For the text-containing cell, return its midpoint in (X, Y) coordinate format. 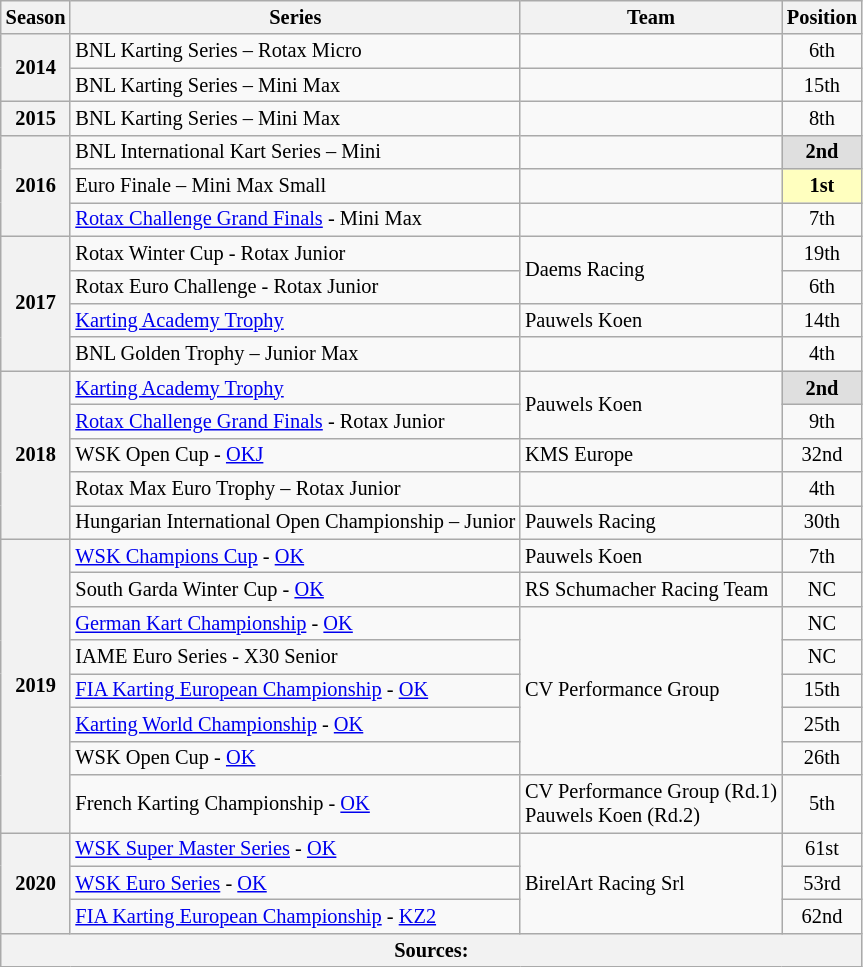
FIA Karting European Championship - OK (295, 690)
Rotax Max Euro Trophy – Rotax Junior (295, 489)
Karting World Championship - OK (295, 724)
25th (822, 724)
FIA Karting European Championship - KZ2 (295, 916)
Rotax Challenge Grand Finals - Mini Max (295, 219)
Season (36, 17)
8th (822, 118)
French Karting Championship - OK (295, 803)
IAME Euro Series - X30 Senior (295, 657)
5th (822, 803)
Sources: (432, 950)
South Garda Winter Cup - OK (295, 589)
14th (822, 320)
RS Schumacher Racing Team (651, 589)
Pauwels Racing (651, 522)
Series (295, 17)
WSK Open Cup - OK (295, 758)
2018 (36, 455)
2019 (36, 686)
Daems Racing (651, 270)
Hungarian International Open Championship – Junior (295, 522)
WSK Open Cup - OKJ (295, 455)
WSK Champions Cup - OK (295, 556)
WSK Euro Series - OK (295, 883)
2017 (36, 304)
BNL International Kart Series – Mini (295, 152)
Rotax Challenge Grand Finals - Rotax Junior (295, 421)
2016 (36, 186)
62nd (822, 916)
CV Performance Group (651, 690)
30th (822, 522)
German Kart Championship - OK (295, 623)
WSK Super Master Series - OK (295, 849)
Euro Finale – Mini Max Small (295, 186)
32nd (822, 455)
1st (822, 186)
BNL Karting Series – Rotax Micro (295, 51)
KMS Europe (651, 455)
9th (822, 421)
BNL Golden Trophy – Junior Max (295, 354)
Rotax Winter Cup - Rotax Junior (295, 253)
61st (822, 849)
19th (822, 253)
53rd (822, 883)
2015 (36, 118)
BirelArt Racing Srl (651, 882)
CV Performance Group (Rd.1)Pauwels Koen (Rd.2) (651, 803)
2020 (36, 882)
Rotax Euro Challenge - Rotax Junior (295, 287)
26th (822, 758)
Position (822, 17)
Team (651, 17)
2014 (36, 68)
